Identify which cell holds the provided text, then report its [X, Y] central coordinate. 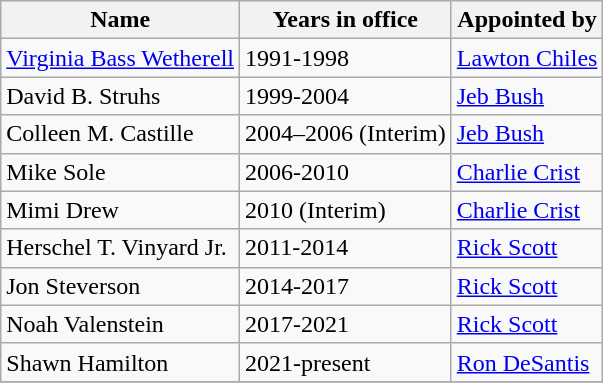
2017-2021 [346, 324]
Lawton Chiles [527, 58]
David B. Struhs [120, 96]
Colleen M. Castille [120, 134]
Herschel T. Vinyard Jr. [120, 248]
1999-2004 [346, 96]
Noah Valenstein [120, 324]
Ron DeSantis [527, 362]
Mimi Drew [120, 210]
Appointed by [527, 20]
Virginia Bass Wetherell [120, 58]
Shawn Hamilton [120, 362]
Jon Steverson [120, 286]
Name [120, 20]
2006-2010 [346, 172]
Mike Sole [120, 172]
2010 (Interim) [346, 210]
2021-present [346, 362]
Years in office [346, 20]
1991-1998 [346, 58]
2004–2006 (Interim) [346, 134]
2014-2017 [346, 286]
2011-2014 [346, 248]
